Find where the given text appears and provide that cell's center as (x, y) coordinate. 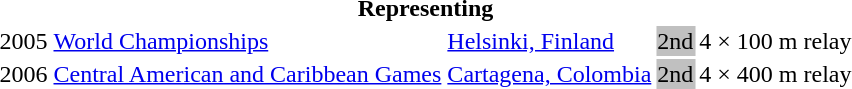
Helsinki, Finland (550, 41)
World Championships (248, 41)
Cartagena, Colombia (550, 74)
Central American and Caribbean Games (248, 74)
